Scan for the cell matching the given text and deliver its [X, Y] coordinate at center. 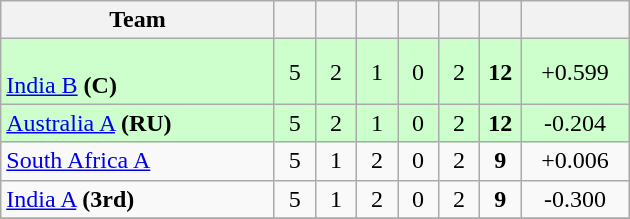
India A (3rd) [138, 199]
-0.300 [576, 199]
Australia A (RU) [138, 123]
+0.599 [576, 72]
Team [138, 20]
South Africa A [138, 161]
-0.204 [576, 123]
+0.006 [576, 161]
India B (C) [138, 72]
